Provide the (X, Y) coordinate of the cell's center where the given text is located.  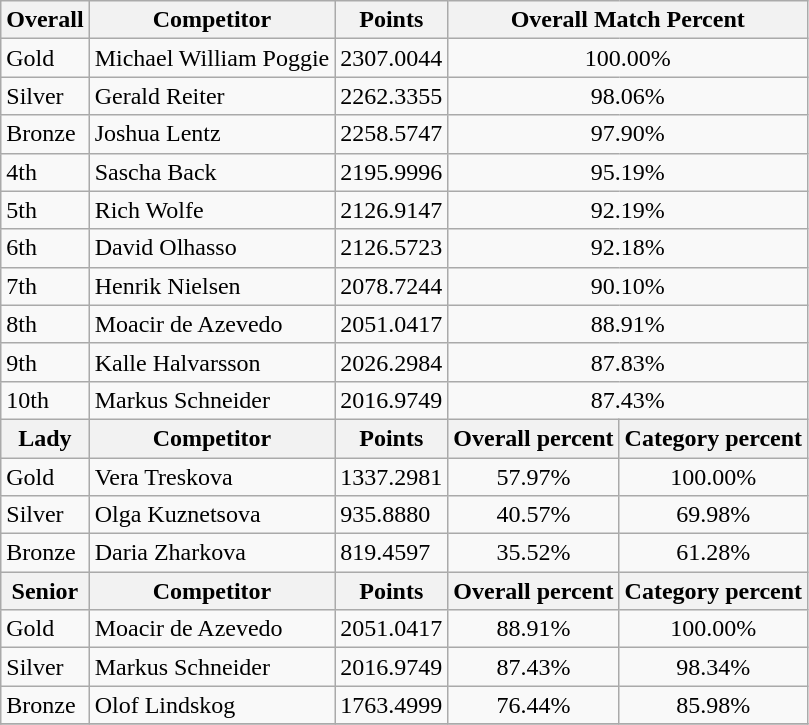
4th (45, 172)
2258.5747 (392, 134)
Daria Zharkova (212, 553)
98.34% (714, 667)
Kalle Halvarsson (212, 362)
92.18% (628, 248)
Overall Match Percent (628, 20)
1763.4999 (392, 705)
1337.2981 (392, 477)
Overall (45, 20)
Sascha Back (212, 172)
85.98% (714, 705)
6th (45, 248)
76.44% (534, 705)
35.52% (534, 553)
Senior (45, 591)
40.57% (534, 515)
97.90% (628, 134)
Michael William Poggie (212, 58)
2262.3355 (392, 96)
Joshua Lentz (212, 134)
9th (45, 362)
2307.0044 (392, 58)
87.83% (628, 362)
10th (45, 400)
Vera Treskova (212, 477)
Henrik Nielsen (212, 286)
2195.9996 (392, 172)
2126.5723 (392, 248)
61.28% (714, 553)
92.19% (628, 210)
69.98% (714, 515)
Rich Wolfe (212, 210)
5th (45, 210)
8th (45, 324)
98.06% (628, 96)
90.10% (628, 286)
Gerald Reiter (212, 96)
57.97% (534, 477)
David Olhasso (212, 248)
2078.7244 (392, 286)
2026.2984 (392, 362)
Olof Lindskog (212, 705)
7th (45, 286)
935.8880 (392, 515)
819.4597 (392, 553)
Lady (45, 438)
95.19% (628, 172)
Olga Kuznetsova (212, 515)
2126.9147 (392, 210)
